For the text-containing cell, return its midpoint in [x, y] coordinate format. 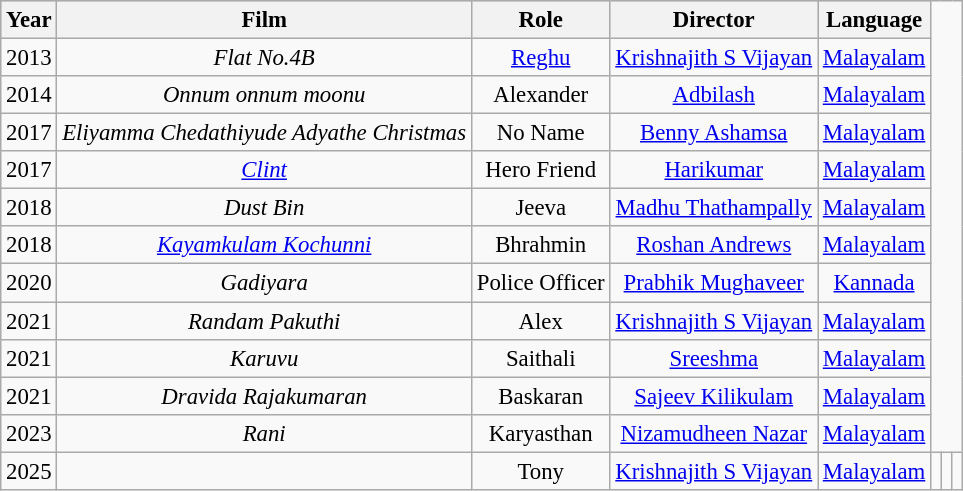
Director [714, 20]
Clint [264, 170]
No Name [540, 133]
Tony [540, 471]
Gadiyara [264, 283]
Reghu [540, 58]
Flat No.4B [264, 58]
Jeeva [540, 208]
2025 [29, 471]
Nizamudheen Nazar [714, 433]
Roshan Andrews [714, 245]
Language [874, 20]
Year [29, 20]
Rani [264, 433]
Alex [540, 321]
Madhu Thathampally [714, 208]
Sajeev Kilikulam [714, 396]
Randam Pakuthi [264, 321]
2013 [29, 58]
Bhrahmin [540, 245]
2014 [29, 95]
Karyasthan [540, 433]
Sreeshma [714, 358]
Harikumar [714, 170]
Kannada [874, 283]
Saithali [540, 358]
Dust Bin [264, 208]
2020 [29, 283]
Film [264, 20]
Dravida Rajakumaran [264, 396]
Onnum onnum moonu [264, 95]
Role [540, 20]
Benny Ashamsa [714, 133]
Karuvu [264, 358]
Adbilash [714, 95]
Alexander [540, 95]
Eliyamma Chedathiyude Adyathe Christmas [264, 133]
2023 [29, 433]
Hero Friend [540, 170]
Baskaran [540, 396]
Kayamkulam Kochunni [264, 245]
Prabhik Mughaveer [714, 283]
Police Officer [540, 283]
